For the text-containing cell, return its midpoint in (X, Y) coordinate format. 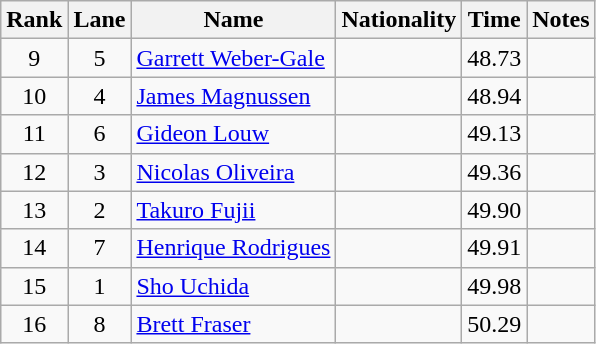
49.13 (494, 134)
49.91 (494, 248)
14 (34, 248)
Rank (34, 20)
Nicolas Oliveira (234, 172)
10 (34, 96)
9 (34, 58)
Name (234, 20)
5 (100, 58)
6 (100, 134)
Nationality (399, 20)
Notes (561, 20)
16 (34, 324)
48.94 (494, 96)
3 (100, 172)
11 (34, 134)
Henrique Rodrigues (234, 248)
49.90 (494, 210)
50.29 (494, 324)
49.98 (494, 286)
48.73 (494, 58)
8 (100, 324)
15 (34, 286)
4 (100, 96)
Gideon Louw (234, 134)
Sho Uchida (234, 286)
13 (34, 210)
Garrett Weber-Gale (234, 58)
1 (100, 286)
2 (100, 210)
7 (100, 248)
Takuro Fujii (234, 210)
12 (34, 172)
James Magnussen (234, 96)
Time (494, 20)
Lane (100, 20)
Brett Fraser (234, 324)
49.36 (494, 172)
